Find where the given text appears and provide that cell's center as (x, y) coordinate. 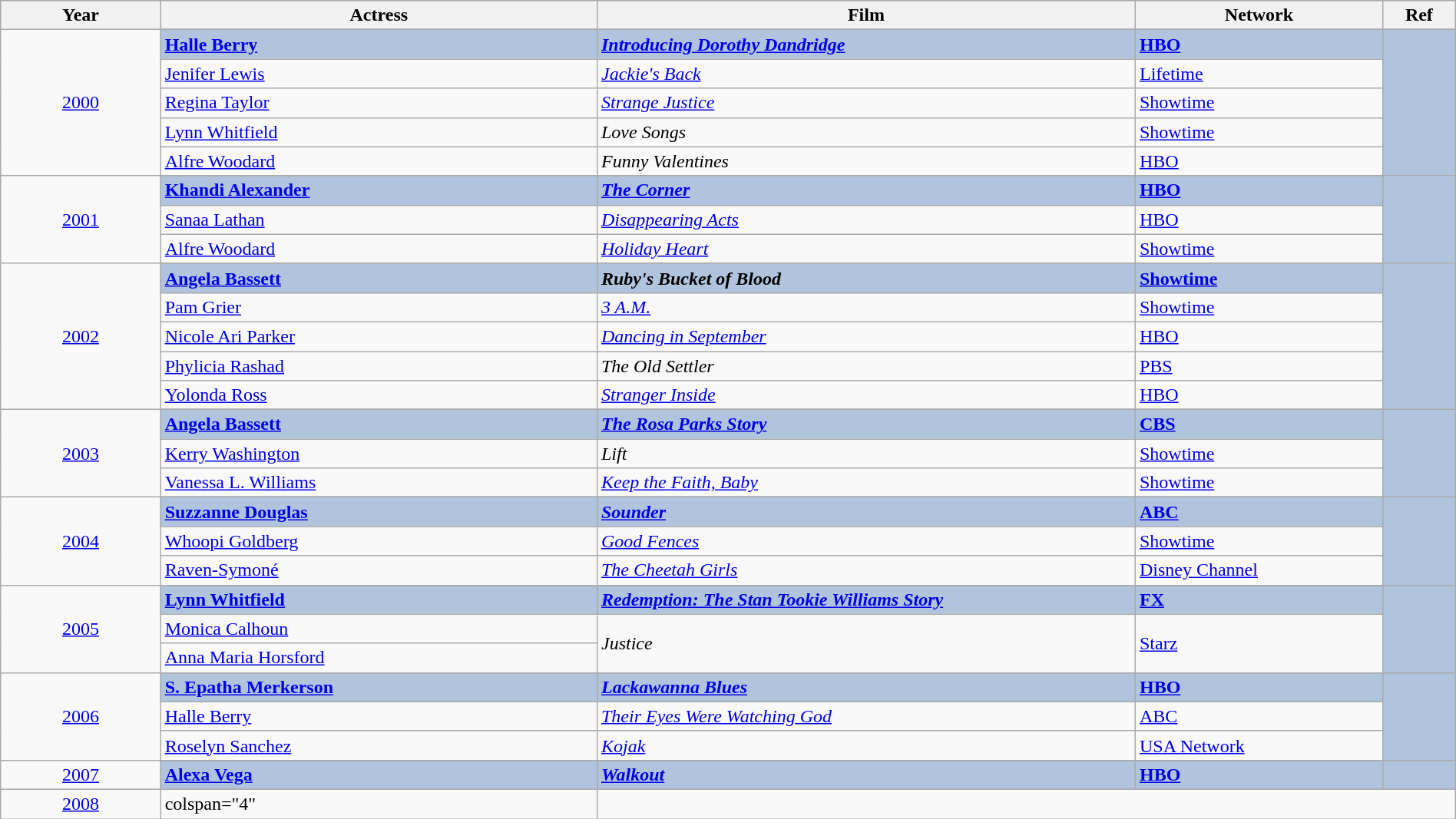
Kojak (866, 745)
Disney Channel (1259, 570)
The Old Settler (866, 366)
Year (81, 15)
Jenifer Lewis (379, 74)
Ref (1419, 15)
2004 (81, 541)
2007 (81, 774)
Whoopi Goldberg (379, 541)
Anna Maria Horsford (379, 658)
2001 (81, 220)
Raven-Symoné (379, 570)
Strange Justice (866, 103)
colspan="4" (379, 804)
Justice (866, 643)
The Corner (866, 190)
The Cheetah Girls (866, 570)
2005 (81, 629)
Lifetime (1259, 74)
Keep the Faith, Baby (866, 483)
Walkout (866, 774)
Holiday Heart (866, 249)
USA Network (1259, 745)
Ruby's Bucket of Blood (866, 278)
Love Songs (866, 132)
Disappearing Acts (866, 220)
Sanaa Lathan (379, 220)
Lift (866, 454)
Nicole Ari Parker (379, 336)
Khandi Alexander (379, 190)
Roselyn Sanchez (379, 745)
2008 (81, 804)
Yolonda Ross (379, 395)
Funny Valentines (866, 161)
Sounder (866, 512)
Their Eyes Were Watching God (866, 716)
2002 (81, 336)
S. Epatha Merkerson (379, 687)
Pam Grier (379, 307)
Introducing Dorothy Dandridge (866, 45)
Monica Calhoun (379, 629)
The Rosa Parks Story (866, 424)
Network (1259, 15)
Regina Taylor (379, 103)
Phylicia Rashad (379, 366)
3 A.M. (866, 307)
Starz (1259, 643)
Jackie's Back (866, 74)
Dancing in September (866, 336)
Film (866, 15)
FX (1259, 599)
Alexa Vega (379, 774)
Stranger Inside (866, 395)
CBS (1259, 424)
Actress (379, 15)
Good Fences (866, 541)
2003 (81, 454)
2006 (81, 716)
PBS (1259, 366)
Vanessa L. Williams (379, 483)
2000 (81, 103)
Suzzanne Douglas (379, 512)
Lackawanna Blues (866, 687)
Redemption: The Stan Tookie Williams Story (866, 599)
Kerry Washington (379, 454)
